Provide the [X, Y] coordinate of the cell's center where the given text is located.  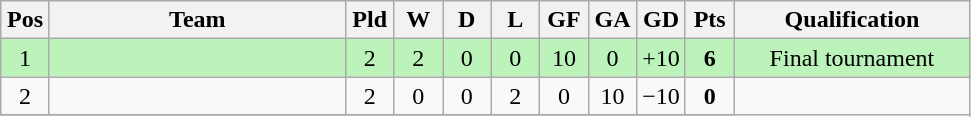
GD [662, 20]
Final tournament [852, 58]
Pld [370, 20]
GA [612, 20]
6 [710, 58]
1 [26, 58]
Qualification [852, 20]
Team [197, 20]
Pos [26, 20]
L [516, 20]
GF [564, 20]
+10 [662, 58]
Pts [710, 20]
D [466, 20]
−10 [662, 96]
W [418, 20]
